Search for the cell housing the specified text and yield its [x, y] center coordinate. 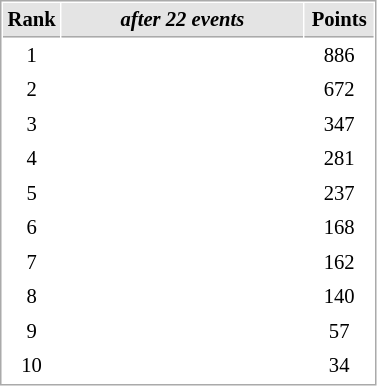
8 [32, 296]
162 [340, 262]
168 [340, 228]
5 [32, 194]
347 [340, 124]
3 [32, 124]
Points [340, 20]
34 [340, 366]
10 [32, 366]
Rank [32, 20]
after 22 events [183, 20]
2 [32, 90]
237 [340, 194]
57 [340, 332]
9 [32, 332]
140 [340, 296]
6 [32, 228]
1 [32, 56]
281 [340, 158]
886 [340, 56]
7 [32, 262]
672 [340, 90]
4 [32, 158]
